Provide the [x, y] coordinate of the cell's center where the given text is located.  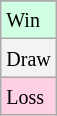
Draw [28, 58]
Loss [28, 96]
Win [28, 20]
